Detect which cell encompasses the target text, then output its (x, y) center coordinate. 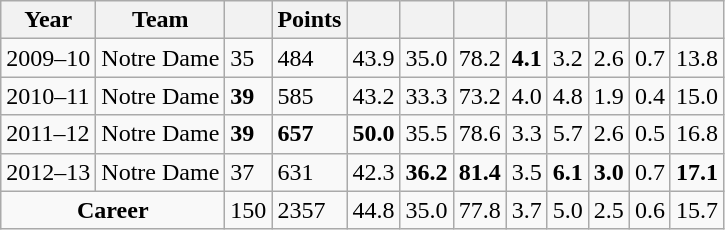
150 (248, 210)
50.0 (374, 134)
4.1 (526, 58)
2009–10 (48, 58)
35 (248, 58)
44.8 (374, 210)
0.4 (650, 96)
4.0 (526, 96)
2357 (310, 210)
17.1 (696, 172)
5.0 (568, 210)
2010–11 (48, 96)
3.2 (568, 58)
Points (310, 20)
Team (160, 20)
484 (310, 58)
81.4 (480, 172)
16.8 (696, 134)
5.7 (568, 134)
43.2 (374, 96)
4.8 (568, 96)
33.3 (426, 96)
6.1 (568, 172)
3.7 (526, 210)
78.2 (480, 58)
73.2 (480, 96)
Career (113, 210)
78.6 (480, 134)
2.5 (608, 210)
15.0 (696, 96)
2011–12 (48, 134)
657 (310, 134)
0.5 (650, 134)
35.5 (426, 134)
13.8 (696, 58)
3.0 (608, 172)
42.3 (374, 172)
0.6 (650, 210)
3.5 (526, 172)
43.9 (374, 58)
585 (310, 96)
1.9 (608, 96)
3.3 (526, 134)
15.7 (696, 210)
2012–13 (48, 172)
Year (48, 20)
631 (310, 172)
37 (248, 172)
36.2 (426, 172)
77.8 (480, 210)
